Output the (x, y) coordinate of the center of the cell containing the given text.  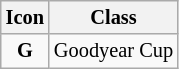
G (25, 51)
Icon (25, 17)
Class (114, 17)
Goodyear Cup (114, 51)
